Return the (X, Y) coordinate for the center point of the cell that contains the specified text.  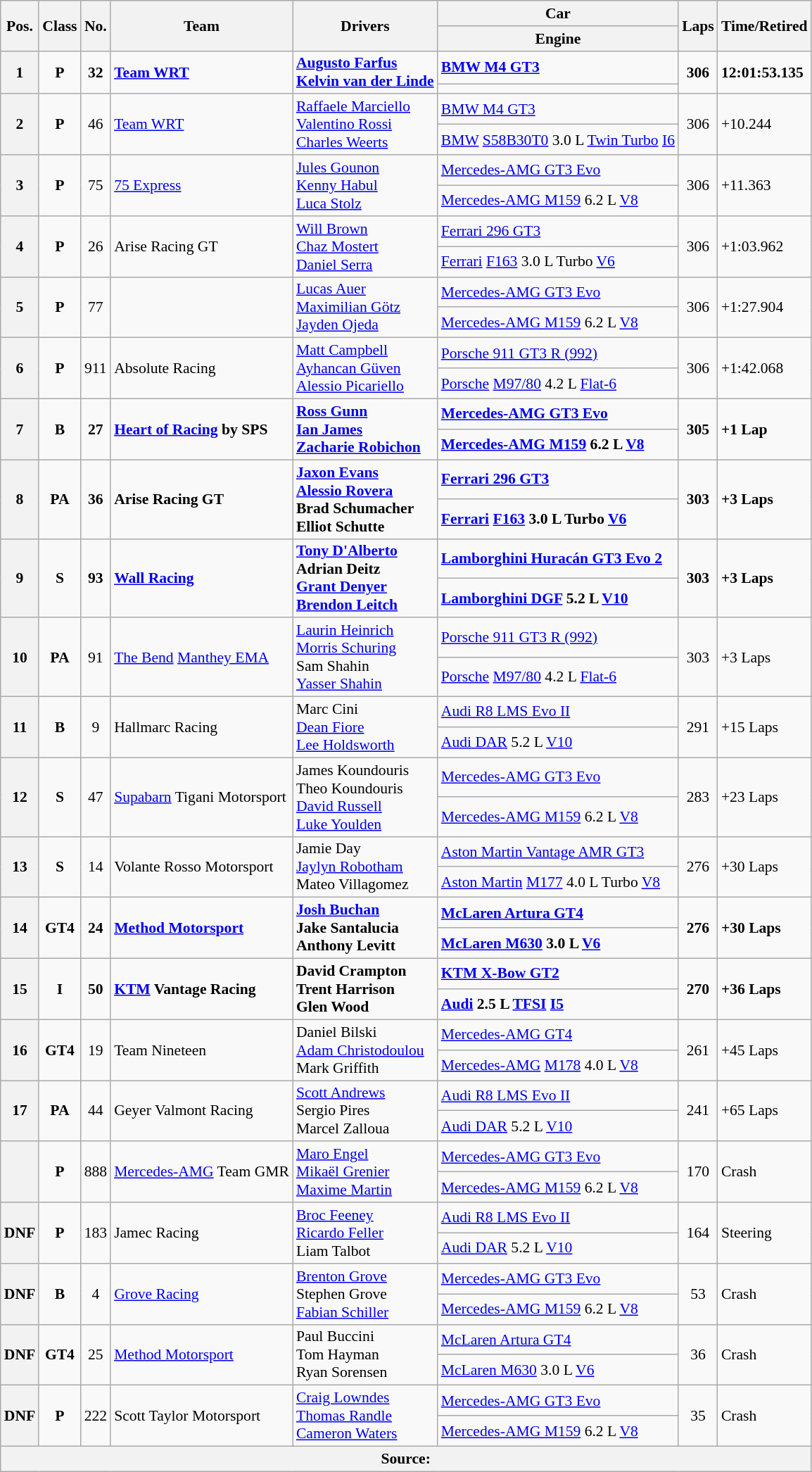
Scott Andrews Sergio Pires Marcel Zalloua (365, 1111)
Absolute Racing (201, 369)
+36 Laps (764, 990)
Team (201, 25)
Time/Retired (764, 25)
+15 Laps (764, 728)
Daniel Bilski Adam Christodoulou Mark Griffith (365, 1050)
15 (20, 990)
10 (20, 658)
+23 Laps (764, 797)
+1:42.068 (764, 369)
Laurin Heinrich Morris Schuring Sam Shahin Yasser Shahin (365, 658)
KTM X-Bow GT2 (558, 974)
170 (698, 1173)
2 (20, 125)
Heart of Racing by SPS (201, 429)
91 (96, 658)
53 (698, 1294)
Audi 2.5 L TFSI I5 (558, 1004)
Jamec Racing (201, 1233)
Jamie Day Jaylyn Robotham Mateo Villagomez (365, 867)
Drivers (365, 25)
25 (96, 1354)
27 (96, 429)
Lucas Auer Maximilian Götz Jayden Ojeda (365, 307)
Craig Lowndes Thomas Randle Cameron Waters (365, 1416)
50 (96, 990)
I (59, 990)
Mercedes-AMG Team GMR (201, 1173)
32 (96, 72)
46 (96, 125)
Car (558, 13)
Raffaele Marciello Valentino Rossi Charles Weerts (365, 125)
Wall Racing (201, 578)
The Bend Manthey EMA (201, 658)
Team Nineteen (201, 1050)
35 (698, 1416)
77 (96, 307)
Matt Campbell Ayhancan Güven Alessio Picariello (365, 369)
Lamborghini Huracán GT3 Evo 2 (558, 558)
No. (96, 25)
Josh Buchan Jake Santalucia Anthony Levitt (365, 928)
7 (20, 429)
241 (698, 1111)
Aston Martin Vantage AMR GT3 (558, 852)
+1 Lap (764, 429)
Engine (558, 39)
26 (96, 246)
164 (698, 1233)
Supabarn Tigani Motorsport (201, 797)
75 Express (201, 186)
Source: (406, 1459)
24 (96, 928)
261 (698, 1050)
16 (20, 1050)
222 (96, 1416)
Tony D'Alberto Adrian Deitz Grant Denyer Brendon Leitch (365, 578)
Will Brown Chaz Mostert Daniel Serra (365, 246)
75 (96, 186)
Class (59, 25)
KTM Vantage Racing (201, 990)
13 (20, 867)
12 (20, 797)
+1:27.904 (764, 307)
305 (698, 429)
Brenton Grove Stephen Grove Fabian Schiller (365, 1294)
Volante Rosso Motorsport (201, 867)
Pos. (20, 25)
270 (698, 990)
12:01:53.135 (764, 72)
19 (96, 1050)
291 (698, 728)
Mercedes-AMG M178 4.0 L V8 (558, 1066)
8 (20, 499)
BMW S58B30T0 3.0 L Twin Turbo I6 (558, 139)
47 (96, 797)
888 (96, 1173)
Aston Martin M177 4.0 L Turbo V8 (558, 883)
Steering (764, 1233)
Broc Feeney Ricardo Feller Liam Talbot (365, 1233)
Maro Engel Mikaël Grenier Maxime Martin (365, 1173)
5 (20, 307)
Paul Buccini Tom Hayman Ryan Sorensen (365, 1354)
Jules Gounon Kenny Habul Luca Stolz (365, 186)
11 (20, 728)
Laps (698, 25)
Hallmarc Racing (201, 728)
44 (96, 1111)
911 (96, 369)
Lamborghini DGF 5.2 L V10 (558, 598)
Augusto Farfus Kelvin van der Linde (365, 72)
+65 Laps (764, 1111)
+45 Laps (764, 1050)
93 (96, 578)
+11.363 (764, 186)
17 (20, 1111)
3 (20, 186)
+1:03.962 (764, 246)
Scott Taylor Motorsport (201, 1416)
183 (96, 1233)
Marc Cini Dean Fiore Lee Holdsworth (365, 728)
James Koundouris Theo Koundouris David Russell Luke Youlden (365, 797)
+10.244 (764, 125)
1 (20, 72)
Jaxon Evans Alessio Rovera Brad Schumacher Elliot Schutte (365, 499)
6 (20, 369)
Geyer Valmont Racing (201, 1111)
Grove Racing (201, 1294)
Mercedes-AMG GT4 (558, 1035)
283 (698, 797)
Ross Gunn Ian James Zacharie Robichon (365, 429)
David Crampton Trent Harrison Glen Wood (365, 990)
